For the text-containing cell, return its midpoint in (X, Y) coordinate format. 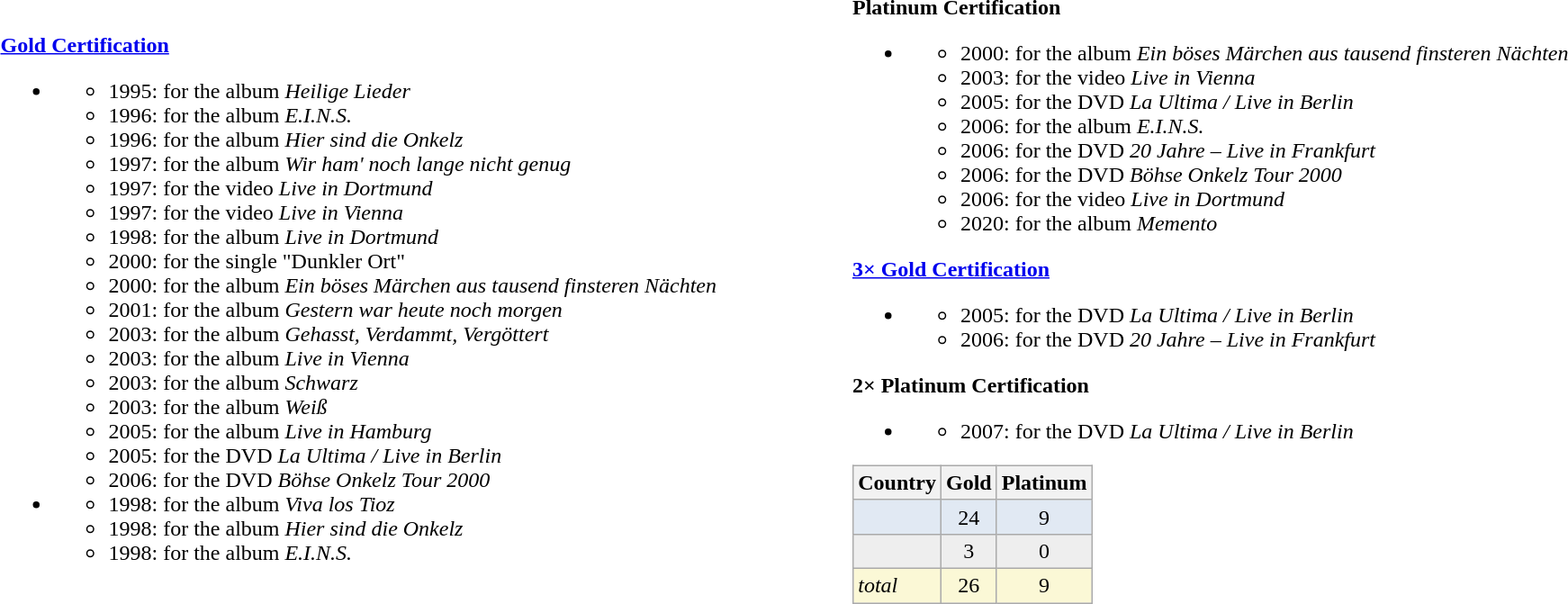
Country (897, 482)
3 (969, 551)
total (897, 585)
Gold (969, 482)
Platinum (1044, 482)
0 (1044, 551)
24 (969, 517)
26 (969, 585)
